Find where the given text appears and provide that cell's center as (X, Y) coordinate. 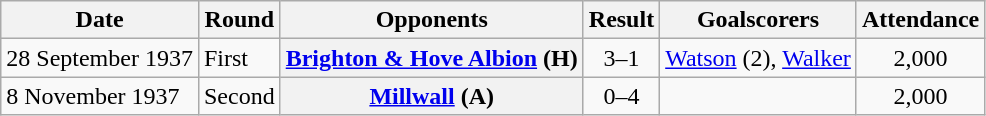
8 November 1937 (100, 96)
Watson (2), Walker (758, 58)
Round (239, 20)
28 September 1937 (100, 58)
Opponents (432, 20)
0–4 (621, 96)
Brighton & Hove Albion (H) (432, 58)
Date (100, 20)
Second (239, 96)
Result (621, 20)
Attendance (920, 20)
First (239, 58)
Millwall (A) (432, 96)
3–1 (621, 58)
Goalscorers (758, 20)
